Output the [X, Y] coordinate of the center of the cell containing the given text.  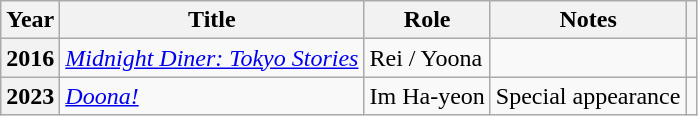
Midnight Diner: Tokyo Stories [212, 58]
Im Ha-yeon [427, 96]
Year [30, 20]
Rei / Yoona [427, 58]
Role [427, 20]
Doona! [212, 96]
Special appearance [588, 96]
Notes [588, 20]
Title [212, 20]
2023 [30, 96]
2016 [30, 58]
